Capture the cell that displays the provided text and extract its [X, Y] central coordinate. 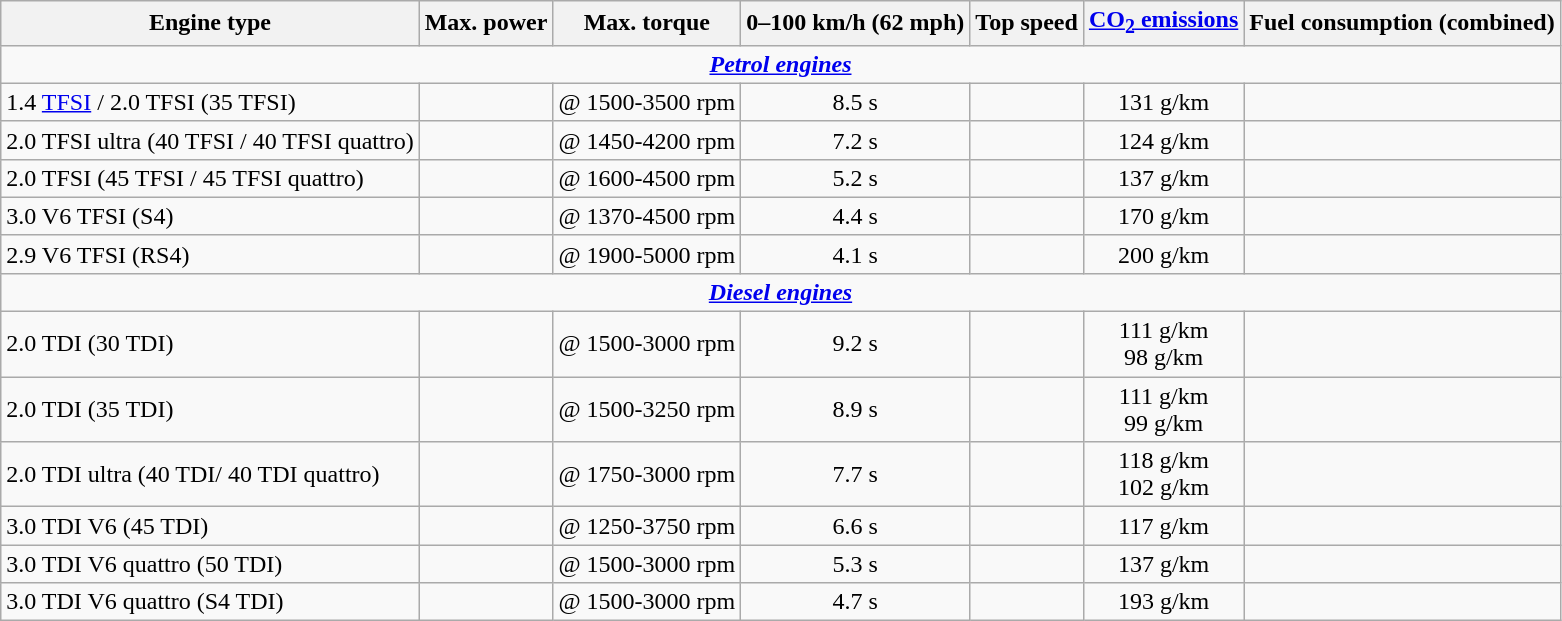
@ 1500-3250 rpm [647, 410]
3.0 TDI V6 (45 TDI) [210, 526]
2.0 TDI (35 TDI) [210, 410]
4.4 s [856, 216]
131 g/km [1163, 102]
Petrol engines [780, 64]
@ 1450-4200 rpm [647, 140]
@ 1250-3750 rpm [647, 526]
111 g/km98 g/km [1163, 344]
Diesel engines [780, 292]
Top speed [1027, 23]
2.0 TDI (30 TDI) [210, 344]
111 g/km99 g/km [1163, 410]
@ 1900-5000 rpm [647, 254]
9.2 s [856, 344]
118 g/km102 g/km [1163, 474]
8.9 s [856, 410]
Fuel consumption (combined) [1402, 23]
CO2 emissions [1163, 23]
4.1 s [856, 254]
@ 1500-3500 rpm [647, 102]
2.0 TFSI (45 TFSI / 45 TFSI quattro) [210, 178]
3.0 TDI V6 quattro (50 TDI) [210, 564]
@ 1370-4500 rpm [647, 216]
Max. torque [647, 23]
117 g/km [1163, 526]
2.0 TDI ultra (40 TDI/ 40 TDI quattro) [210, 474]
Engine type [210, 23]
7.2 s [856, 140]
7.7 s [856, 474]
124 g/km [1163, 140]
5.3 s [856, 564]
193 g/km [1163, 602]
170 g/km [1163, 216]
2.0 TFSI ultra (40 TFSI / 40 TFSI quattro) [210, 140]
8.5 s [856, 102]
3.0 TDI V6 quattro (S4 TDI) [210, 602]
3.0 V6 TFSI (S4) [210, 216]
@ 1600-4500 rpm [647, 178]
5.2 s [856, 178]
4.7 s [856, 602]
Max. power [486, 23]
0–100 km/h (62 mph) [856, 23]
6.6 s [856, 526]
1.4 TFSI / 2.0 TFSI (35 TFSI) [210, 102]
200 g/km [1163, 254]
@ 1750-3000 rpm [647, 474]
2.9 V6 TFSI (RS4) [210, 254]
